Determine the [X, Y] coordinate at the center of the cell enclosing the given text.  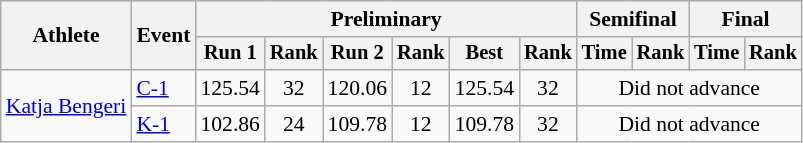
Semifinal [633, 19]
Event [163, 36]
Katja Bengeri [66, 106]
120.06 [358, 88]
Run 2 [358, 54]
Preliminary [386, 19]
C-1 [163, 88]
Final [745, 19]
Best [484, 54]
24 [294, 124]
Run 1 [230, 54]
K-1 [163, 124]
102.86 [230, 124]
Athlete [66, 36]
